Scan for the cell matching the given text and deliver its [x, y] coordinate at center. 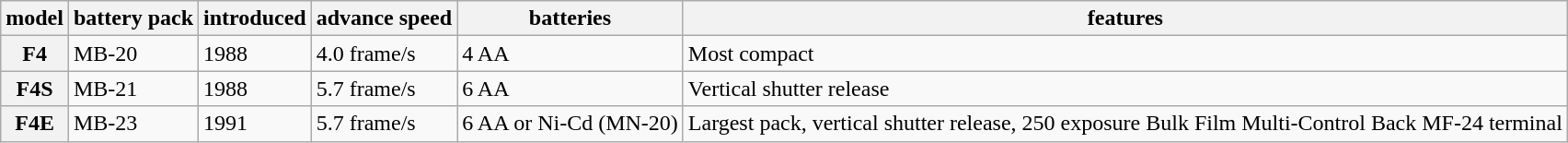
Largest pack, vertical shutter release, 250 exposure Bulk Film Multi-Control Back MF-24 terminal [1124, 124]
6 AA [571, 89]
4 AA [571, 54]
F4 [35, 54]
MB-23 [133, 124]
6 AA or Ni-Cd (MN-20) [571, 124]
introduced [256, 18]
model [35, 18]
F4S [35, 89]
battery pack [133, 18]
MB-21 [133, 89]
batteries [571, 18]
advance speed [384, 18]
4.0 frame/s [384, 54]
MB-20 [133, 54]
Most compact [1124, 54]
F4E [35, 124]
features [1124, 18]
Vertical shutter release [1124, 89]
1991 [256, 124]
